Identify which cell holds the provided text, then report its (x, y) central coordinate. 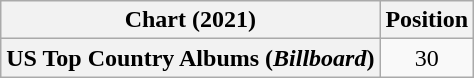
US Top Country Albums (Billboard) (190, 58)
30 (427, 58)
Chart (2021) (190, 20)
Position (427, 20)
